Locate the cell with the specified text and output its (x, y) center coordinate. 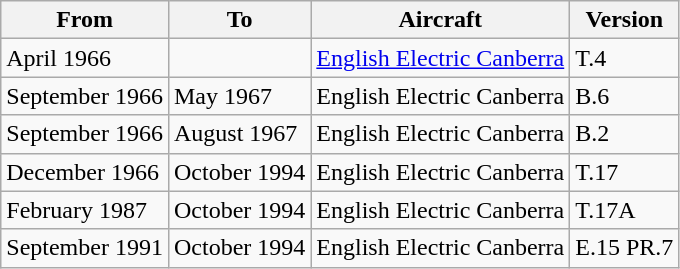
May 1967 (239, 96)
E.15 PR.7 (624, 248)
December 1966 (85, 172)
To (239, 20)
February 1987 (85, 210)
April 1966 (85, 58)
T.17 (624, 172)
From (85, 20)
T.17A (624, 210)
Version (624, 20)
T.4 (624, 58)
B.6 (624, 96)
September 1991 (85, 248)
B.2 (624, 134)
Aircraft (440, 20)
August 1967 (239, 134)
